Locate the cell with the specified text and output its (X, Y) center coordinate. 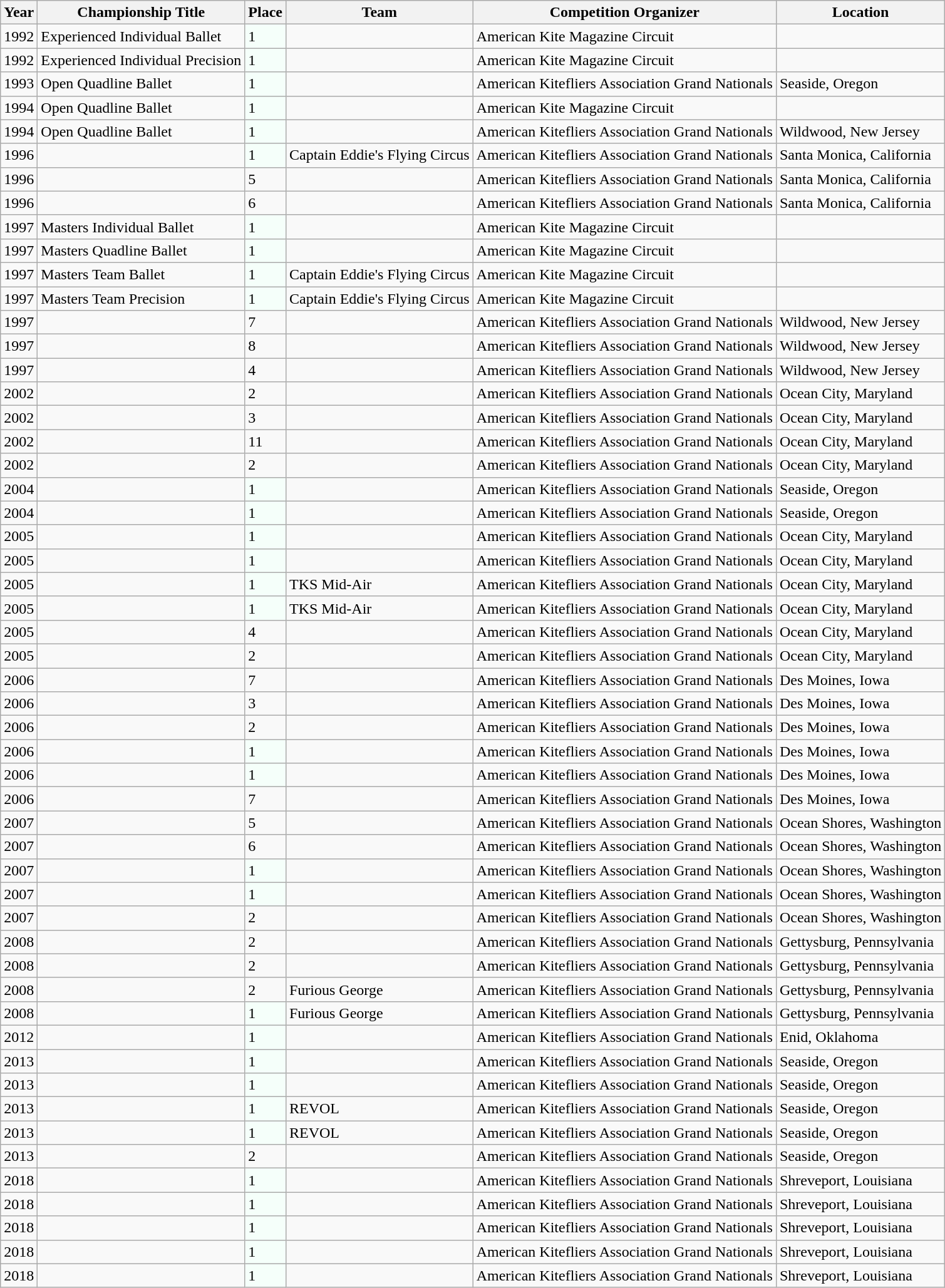
1993 (19, 84)
Experienced Individual Ballet (142, 36)
Masters Team Ballet (142, 274)
Enid, Oklahoma (860, 1037)
Experienced Individual Precision (142, 60)
Masters Team Precision (142, 299)
Location (860, 13)
Year (19, 13)
8 (266, 346)
Championship Title (142, 13)
Team (380, 13)
Competition Organizer (624, 13)
11 (266, 441)
2012 (19, 1037)
Masters Individual Ballet (142, 227)
Place (266, 13)
Masters Quadline Ballet (142, 250)
